Extract the [X, Y] coordinate from the center of the cell holding the provided text.  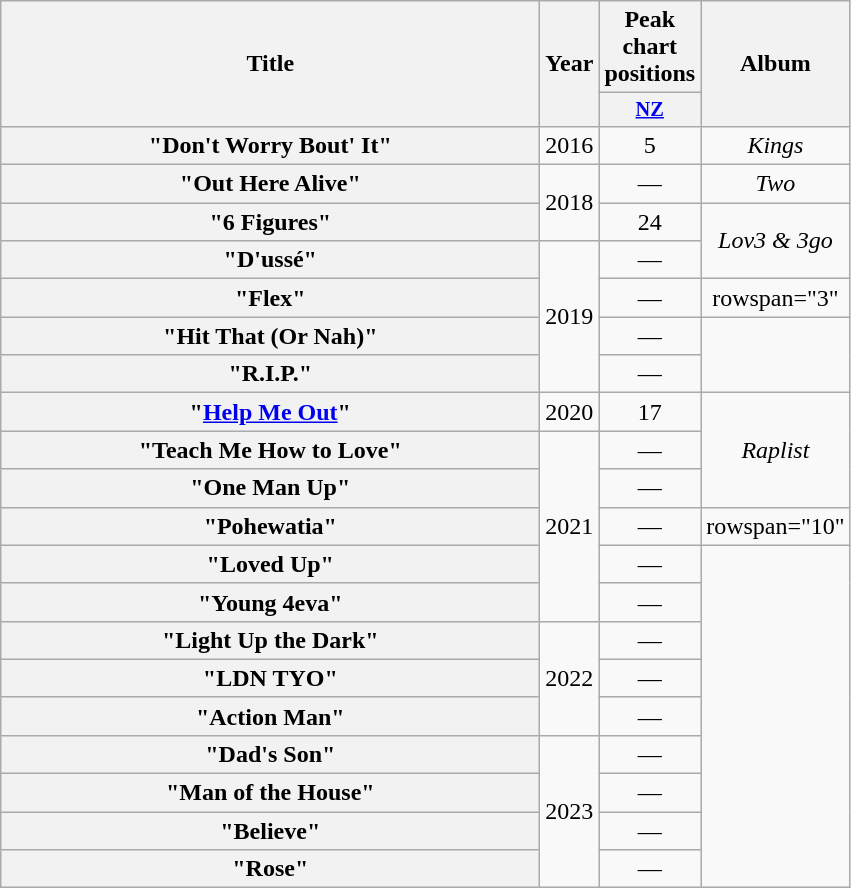
Two [776, 184]
rowspan="3" [776, 298]
"Hit That (Or Nah)" [270, 336]
"D'ussé" [270, 260]
2022 [570, 678]
2021 [570, 526]
17 [650, 412]
24 [650, 222]
"Rose" [270, 869]
2023 [570, 811]
"Action Man" [270, 716]
Lov3 & 3go [776, 241]
"R.I.P." [270, 374]
"Dad's Son" [270, 754]
2016 [570, 145]
2018 [570, 203]
"Man of the House" [270, 793]
"Believe" [270, 831]
5 [650, 145]
"LDN TYO" [270, 678]
Peak chart positions [650, 47]
"Flex" [270, 298]
NZ [650, 110]
rowspan="10" [776, 526]
Year [570, 64]
"Young 4eva" [270, 602]
Raplist [776, 450]
"Light Up the Dark" [270, 640]
"One Man Up" [270, 488]
"Teach Me How to Love" [270, 450]
"Pohewatia" [270, 526]
"Help Me Out" [270, 412]
"Out Here Alive" [270, 184]
2019 [570, 317]
2020 [570, 412]
"6 Figures" [270, 222]
Title [270, 64]
"Don't Worry Bout' It" [270, 145]
Kings [776, 145]
"Loved Up" [270, 564]
Album [776, 64]
